Extract the [X, Y] coordinate from the center of the cell holding the provided text.  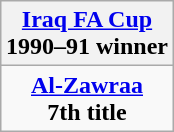
Iraq FA Cup1990–91 winner [86, 34]
Al-Zawraa7th title [86, 98]
